Extract the (x, y) coordinate from the center of the cell holding the provided text.  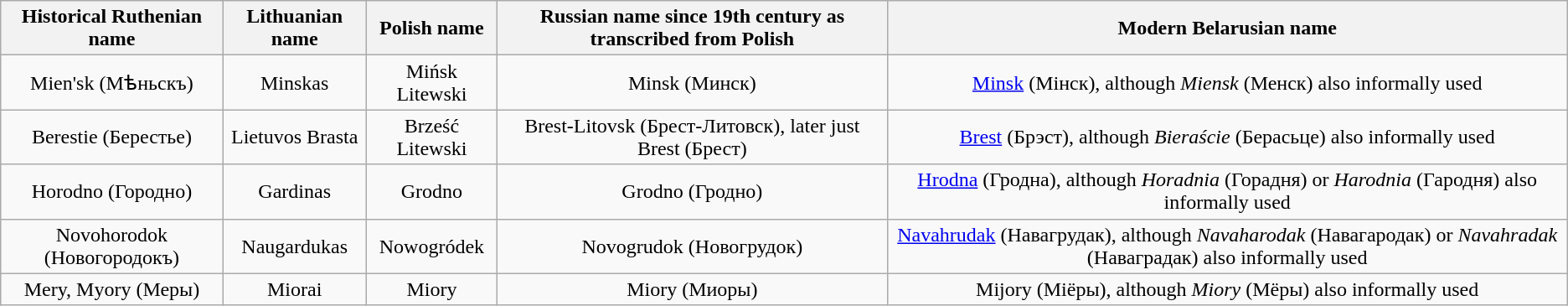
Minskas (295, 82)
Novohorodok (Новогородокъ) (112, 246)
Berestie (Берестье) (112, 137)
Minsk (Мінск), although Miensk (Менск) also informally used (1227, 82)
Brest-Litovsk (Брест-Литовск), later just Brest (Брест) (692, 137)
Horodno (Городно) (112, 191)
Modern Belarusian name (1227, 29)
Hrodna (Гродна), although Horadnia (Горадня) or Harodnia (Гародня) also informally used (1227, 191)
Gardinas (295, 191)
Navahrudak (Навагрудак), although Navaharodak (Навагародак) or Navahradak (Наваградак) also informally used (1227, 246)
Miory (431, 289)
Historical Ruthenian name (112, 29)
Lietuvos Brasta (295, 137)
Novogrudok (Новогрудок) (692, 246)
Grodno (431, 191)
Mien'sk (Мѣньскъ) (112, 82)
Miory (Миоры) (692, 289)
Mińsk Litewski (431, 82)
Mery, Myory (Меры) (112, 289)
Polish name (431, 29)
Mijory (Міёры), although Miory (Мёры) also informally used (1227, 289)
Grodno (Гродно) (692, 191)
Brześć Litewski (431, 137)
Lithuanian name (295, 29)
Minsk (Минск) (692, 82)
Miorai (295, 289)
Brest (Брэст), although Bieraście (Берасьце) also informally used (1227, 137)
Nowogródek (431, 246)
Russian name since 19th century as transcribed from Polish (692, 29)
Naugardukas (295, 246)
